Locate the cell with the specified text and output its [X, Y] center coordinate. 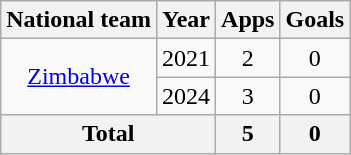
Zimbabwe [79, 77]
2 [248, 58]
Year [186, 20]
National team [79, 20]
3 [248, 96]
Goals [315, 20]
5 [248, 134]
Total [108, 134]
2021 [186, 58]
2024 [186, 96]
Apps [248, 20]
